Output the [X, Y] coordinate of the center of the cell containing the given text.  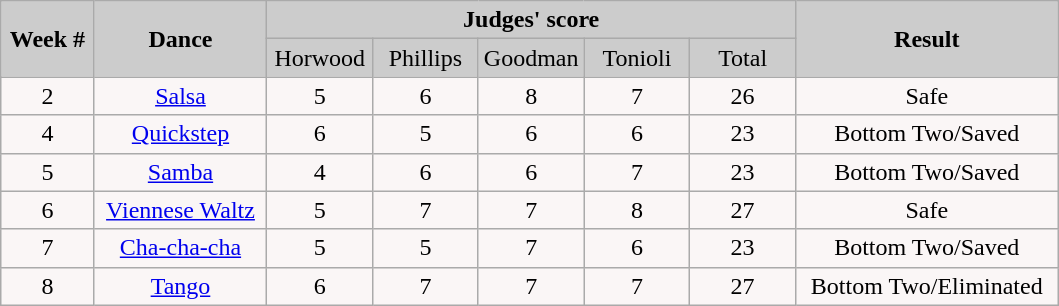
Samba [180, 172]
Viennese Waltz [180, 210]
Goodman [531, 58]
Cha-cha-cha [180, 248]
26 [743, 96]
Judges' score [532, 20]
Week # [48, 39]
Quickstep [180, 134]
Tonioli [637, 58]
2 [48, 96]
Phillips [426, 58]
Horwood [320, 58]
Total [743, 58]
Bottom Two/Eliminated [926, 286]
Salsa [180, 96]
Dance [180, 39]
Result [926, 39]
Tango [180, 286]
